Search for the cell housing the specified text and yield its [X, Y] center coordinate. 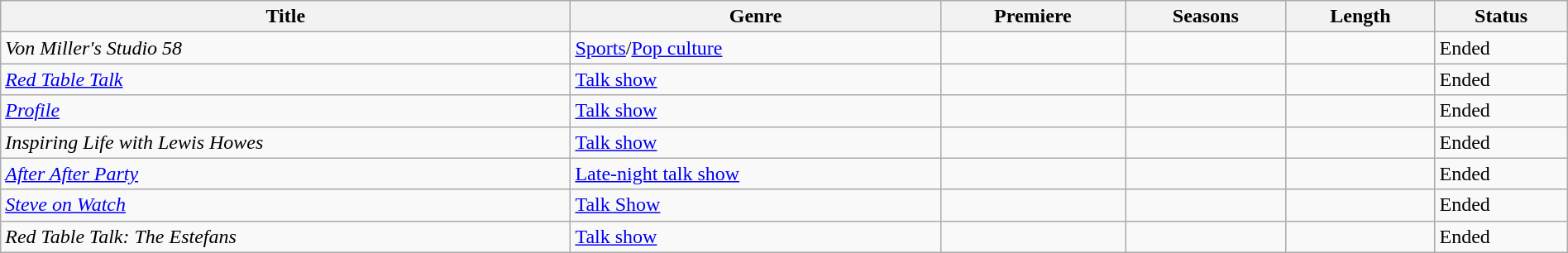
Inspiring Life with Lewis Howes [286, 142]
Status [1501, 17]
Title [286, 17]
Talk Show [756, 205]
Sports/Pop culture [756, 48]
Profile [286, 111]
Steve on Watch [286, 205]
Length [1360, 17]
Von Miller's Studio 58 [286, 48]
Late-night talk show [756, 174]
Premiere [1033, 17]
After After Party [286, 174]
Red Table Talk [286, 79]
Red Table Talk: The Estefans [286, 236]
Genre [756, 17]
Seasons [1206, 17]
